Detect which cell encompasses the target text, then output its (X, Y) center coordinate. 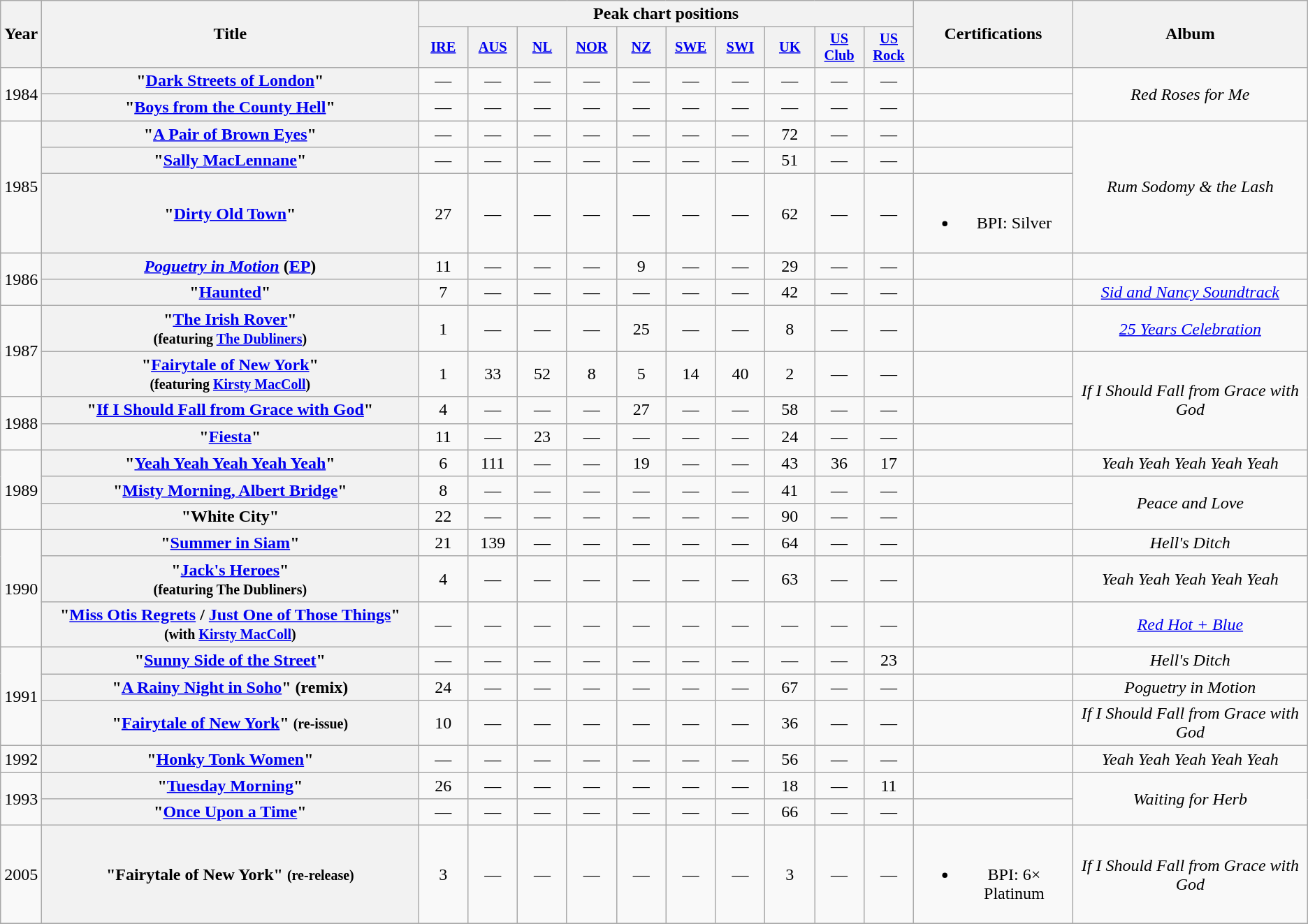
1993 (21, 799)
1990 (21, 588)
64 (790, 543)
66 (790, 812)
BPI: Silver (993, 214)
SWI (741, 47)
Album (1190, 34)
NOR (591, 47)
"Fairytale of New York"(featuring Kirsty MacColl) (231, 374)
1989 (21, 490)
1991 (21, 697)
"Sally MacLennane" (231, 161)
"Miss Otis Regrets / Just One of Those Things"(with Kirsty MacColl) (231, 624)
33 (493, 374)
Poguetry in Motion (EP) (231, 266)
42 (790, 293)
1986 (21, 279)
56 (790, 759)
2 (790, 374)
AUS (493, 47)
"Misty Morning, Albert Bridge" (231, 490)
19 (641, 463)
90 (790, 516)
"Summer in Siam" (231, 543)
10 (443, 724)
"Yeah Yeah Yeah Yeah Yeah" (231, 463)
"Dark Streets of London" (231, 80)
"If I Should Fall from Grace with God" (231, 410)
6 (443, 463)
"Fiesta" (231, 437)
Red Roses for Me (1190, 94)
US Rock (889, 47)
"Once Upon a Time" (231, 812)
18 (790, 786)
Sid and Nancy Soundtrack (1190, 293)
67 (790, 687)
Rum Sodomy & the Lash (1190, 187)
51 (790, 161)
5 (641, 374)
43 (790, 463)
SWE (690, 47)
9 (641, 266)
1987 (21, 351)
63 (790, 578)
"White City" (231, 516)
"Dirty Old Town" (231, 214)
25 (641, 328)
111 (493, 463)
7 (443, 293)
"The Irish Rover"(featuring The Dubliners) (231, 328)
UK (790, 47)
US Club (840, 47)
"Boys from the County Hell" (231, 108)
Year (21, 34)
"Honky Tonk Women" (231, 759)
"Tuesday Morning" (231, 786)
IRE (443, 47)
17 (889, 463)
2005 (21, 874)
"Fairytale of New York" (re-release) (231, 874)
40 (741, 374)
25 Years Celebration (1190, 328)
BPI: 6× Platinum (993, 874)
72 (790, 134)
1984 (21, 94)
"Haunted" (231, 293)
"Sunny Side of the Street" (231, 661)
1985 (21, 187)
NL (542, 47)
1988 (21, 423)
"Jack's Heroes"(featuring The Dubliners) (231, 578)
Waiting for Herb (1190, 799)
52 (542, 374)
41 (790, 490)
21 (443, 543)
"A Rainy Night in Soho" (remix) (231, 687)
"A Pair of Brown Eyes" (231, 134)
Title (231, 34)
NZ (641, 47)
1992 (21, 759)
Peace and Love (1190, 503)
58 (790, 410)
Poguetry in Motion (1190, 687)
22 (443, 516)
26 (443, 786)
Certifications (993, 34)
139 (493, 543)
Red Hot + Blue (1190, 624)
"Fairytale of New York" (re-issue) (231, 724)
14 (690, 374)
Peak chart positions (667, 14)
29 (790, 266)
62 (790, 214)
